Provide the (x, y) coordinate of the cell's center where the given text is located.  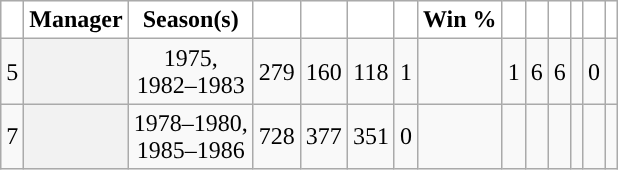
377 (324, 136)
Manager (76, 20)
1975,1982–1983 (190, 72)
1978–1980,1985–1986 (190, 136)
728 (276, 136)
279 (276, 72)
Season(s) (190, 20)
5 (12, 72)
160 (324, 72)
7 (12, 136)
351 (370, 136)
Win % (460, 20)
118 (370, 72)
